Identify which cell holds the provided text, then report its (x, y) central coordinate. 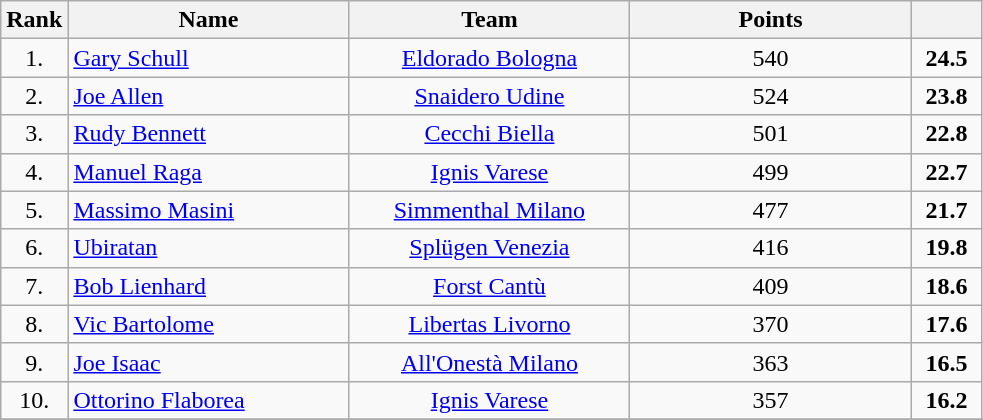
4. (34, 172)
540 (770, 58)
Joe Allen (208, 96)
Joe Isaac (208, 362)
Simmenthal Milano (490, 210)
3. (34, 134)
1. (34, 58)
Points (770, 20)
7. (34, 286)
2. (34, 96)
17.6 (946, 324)
Massimo Masini (208, 210)
524 (770, 96)
Name (208, 20)
Rudy Bennett (208, 134)
Vic Bartolome (208, 324)
Team (490, 20)
19.8 (946, 248)
16.5 (946, 362)
Rank (34, 20)
Ottorino Flaborea (208, 400)
18.6 (946, 286)
Manuel Raga (208, 172)
6. (34, 248)
24.5 (946, 58)
Splügen Venezia (490, 248)
9. (34, 362)
Eldorado Bologna (490, 58)
357 (770, 400)
477 (770, 210)
Cecchi Biella (490, 134)
Gary Schull (208, 58)
Forst Cantù (490, 286)
Ubiratan (208, 248)
Libertas Livorno (490, 324)
22.7 (946, 172)
23.8 (946, 96)
All'Onestà Milano (490, 362)
8. (34, 324)
Snaidero Udine (490, 96)
Bob Lienhard (208, 286)
22.8 (946, 134)
501 (770, 134)
21.7 (946, 210)
499 (770, 172)
409 (770, 286)
5. (34, 210)
16.2 (946, 400)
363 (770, 362)
10. (34, 400)
416 (770, 248)
370 (770, 324)
